Search for the cell housing the specified text and yield its [x, y] center coordinate. 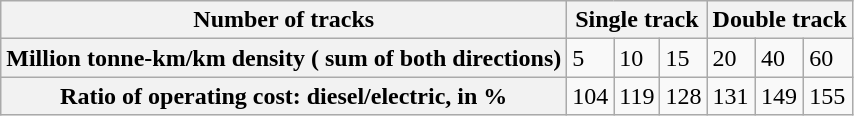
15 [684, 58]
131 [731, 96]
40 [779, 58]
149 [779, 96]
Million tonne-km/km density ( sum of both directions) [284, 58]
128 [684, 96]
5 [590, 58]
119 [637, 96]
20 [731, 58]
Number of tracks [284, 20]
60 [828, 58]
Ratio of operating cost: diesel/electric, in % [284, 96]
104 [590, 96]
Single track [637, 20]
Double track [780, 20]
10 [637, 58]
155 [828, 96]
